Search for the cell housing the specified text and yield its (x, y) center coordinate. 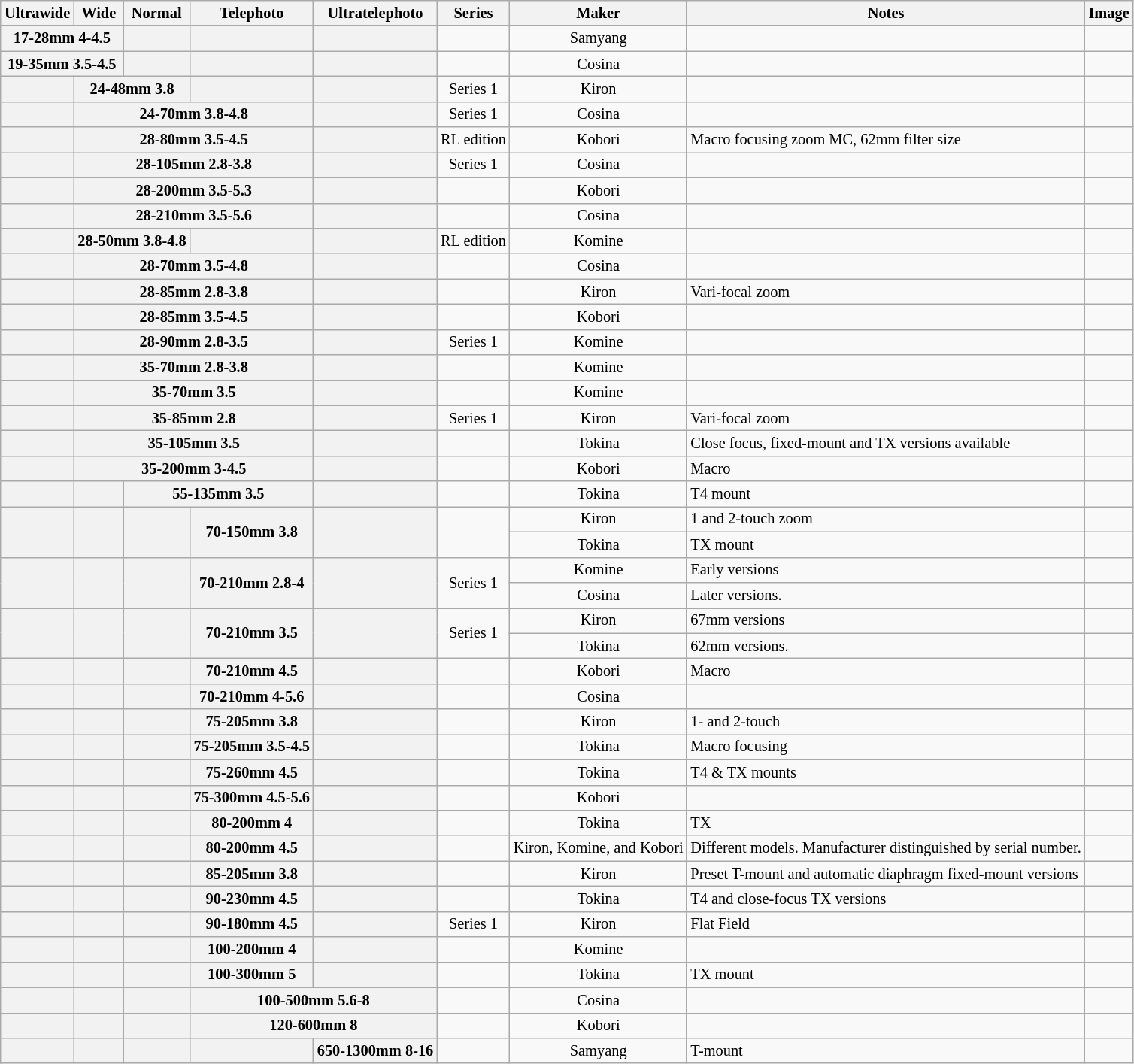
28-70mm 3.5-4.8 (194, 266)
19-35mm 3.5-4.5 (62, 64)
Kiron, Komine, and Kobori (599, 848)
28-200mm 3.5-5.3 (194, 190)
28-210mm 3.5-5.6 (194, 216)
Image (1109, 13)
100-300mm 5 (252, 975)
55-135mm 3.5 (218, 494)
28-105mm 2.8-3.8 (194, 165)
T-mount (886, 1050)
24-70mm 3.8-4.8 (194, 114)
Telephoto (252, 13)
Early versions (886, 570)
70-210mm 4-5.6 (252, 696)
75-260mm 4.5 (252, 772)
28-85mm 3.5-4.5 (194, 317)
35-105mm 3.5 (194, 443)
75-205mm 3.5-4.5 (252, 747)
90-180mm 4.5 (252, 924)
1 and 2-touch zoom (886, 519)
Macro focusing zoom MC, 62mm filter size (886, 140)
Notes (886, 13)
100-500mm 5.6-8 (314, 1000)
Series (474, 13)
35-85mm 2.8 (194, 418)
80-200mm 4.5 (252, 848)
Normal (156, 13)
70-210mm 2.8-4 (252, 582)
1- and 2-touch (886, 722)
17-28mm 4-4.5 (62, 38)
75-205mm 3.8 (252, 722)
62mm versions. (886, 646)
28-80mm 3.5-4.5 (194, 140)
75-300mm 4.5-5.6 (252, 798)
T4 and close-focus TX versions (886, 899)
28-50mm 3.8-4.8 (132, 241)
TX (886, 823)
Macro focusing (886, 747)
Different models. Manufacturer distinguished by serial number. (886, 848)
100-200mm 4 (252, 950)
35-200mm 3-4.5 (194, 468)
90-230mm 4.5 (252, 899)
28-90mm 2.8-3.5 (194, 342)
650-1300mm 8-16 (375, 1050)
Close focus, fixed-mount and TX versions available (886, 443)
35-70mm 2.8-3.8 (194, 368)
Wide (99, 13)
120-600mm 8 (314, 1026)
67mm versions (886, 620)
70-210mm 3.5 (252, 633)
T4 mount (886, 494)
Maker (599, 13)
35-70mm 3.5 (194, 393)
Flat Field (886, 924)
80-200mm 4 (252, 823)
70-150mm 3.8 (252, 531)
Preset T-mount and automatic diaphragm fixed-mount versions (886, 874)
Ultratelephoto (375, 13)
24-48mm 3.8 (132, 89)
Ultrawide (38, 13)
28-85mm 2.8-3.8 (194, 292)
Later versions. (886, 595)
85-205mm 3.8 (252, 874)
T4 & TX mounts (886, 772)
70-210mm 4.5 (252, 671)
